From the cell containing the given text, extract its center point as (X, Y) coordinate. 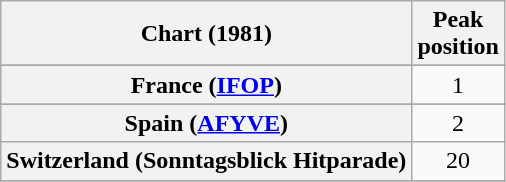
Peakposition (458, 34)
1 (458, 85)
20 (458, 161)
Switzerland (Sonntagsblick Hitparade) (206, 161)
2 (458, 123)
Chart (1981) (206, 34)
Spain (AFYVE) (206, 123)
France (IFOP) (206, 85)
